Locate the cell with the specified text and output its (x, y) center coordinate. 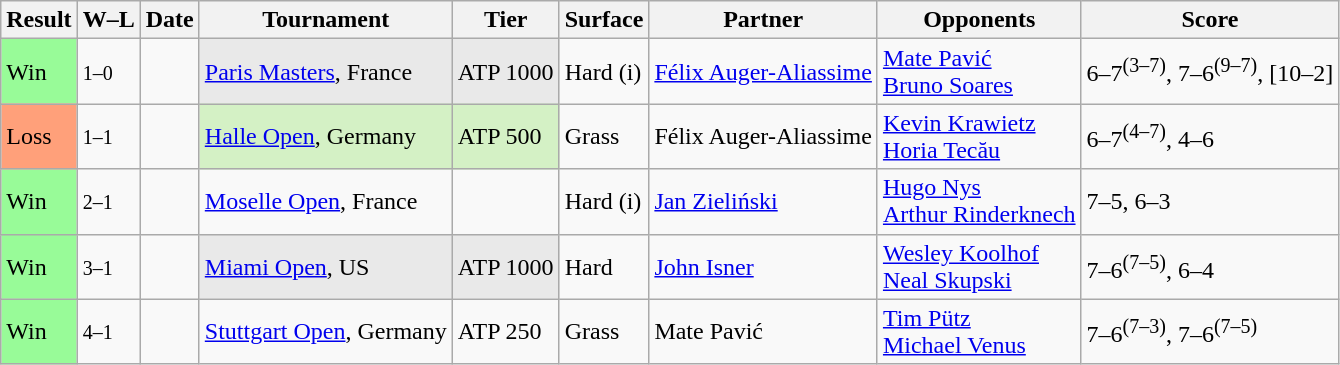
Moselle Open, France (326, 202)
Result (39, 20)
1–1 (108, 136)
Tier (506, 20)
4–1 (108, 332)
Mate Pavić (764, 332)
Surface (604, 20)
7–5, 6–3 (1210, 202)
6–7(3–7), 7–6(9–7), [10–2] (1210, 72)
Kevin Krawietz Horia Tecău (979, 136)
Jan Zieliński (764, 202)
Tim Pütz Michael Venus (979, 332)
Stuttgart Open, Germany (326, 332)
Date (170, 20)
Score (1210, 20)
Miami Open, US (326, 266)
6–7(4–7), 4–6 (1210, 136)
2–1 (108, 202)
1–0 (108, 72)
7–6(7–5), 6–4 (1210, 266)
3–1 (108, 266)
Loss (39, 136)
Hugo Nys Arthur Rinderknech (979, 202)
Halle Open, Germany (326, 136)
7–6(7–3), 7–6(7–5) (1210, 332)
Opponents (979, 20)
Paris Masters, France (326, 72)
ATP 250 (506, 332)
John Isner (764, 266)
Wesley Koolhof Neal Skupski (979, 266)
W–L (108, 20)
Mate Pavić Bruno Soares (979, 72)
ATP 500 (506, 136)
Tournament (326, 20)
Hard (604, 266)
Partner (764, 20)
